Return the (x, y) coordinate for the center point of the cell that contains the specified text.  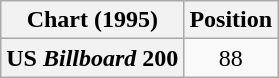
88 (231, 58)
Chart (1995) (92, 20)
US Billboard 200 (92, 58)
Position (231, 20)
